Find where the given text appears and provide that cell's center as (x, y) coordinate. 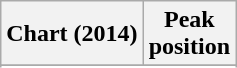
Chart (2014) (72, 34)
Peakposition (189, 34)
